For the text-containing cell, return its midpoint in [x, y] coordinate format. 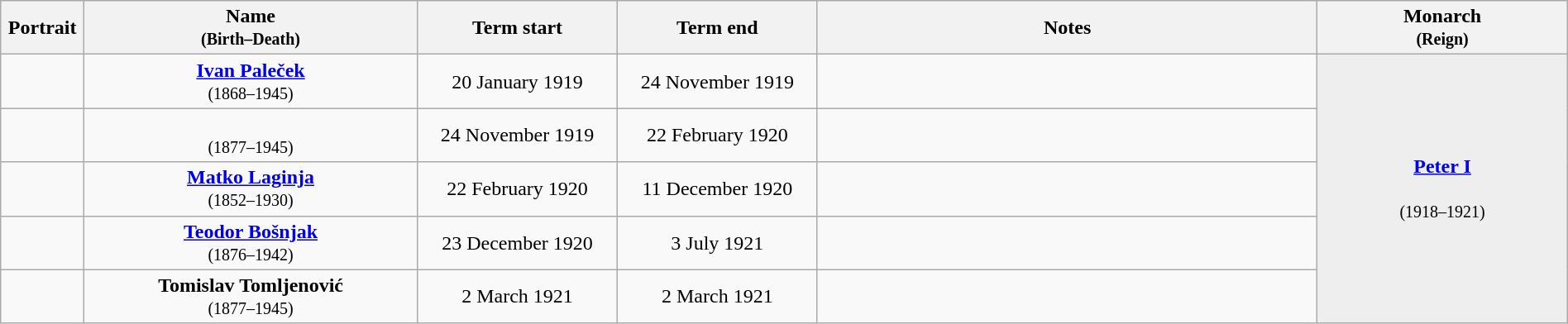
Tomislav Tomljenović(1877–1945) [251, 296]
Matko Laginja(1852–1930) [251, 188]
11 December 1920 [717, 188]
Term end [717, 28]
Ivan Paleček(1868–1945) [251, 81]
Portrait [43, 28]
Peter I(1918–1921) [1442, 188]
(1877–1945) [251, 136]
3 July 1921 [717, 243]
Name(Birth–Death) [251, 28]
20 January 1919 [518, 81]
23 December 1920 [518, 243]
Term start [518, 28]
Notes [1067, 28]
Monarch(Reign) [1442, 28]
Teodor Bošnjak(1876–1942) [251, 243]
